Return the (X, Y) coordinate for the center point of the cell that contains the specified text.  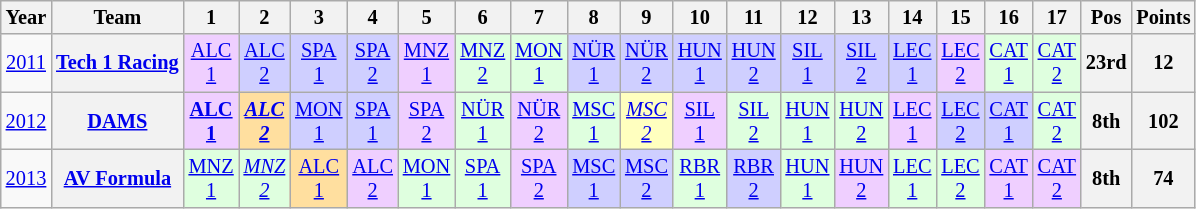
4 (372, 17)
RBR1 (700, 178)
Points (1163, 17)
DAMS (117, 121)
6 (482, 17)
RBR2 (754, 178)
2 (265, 17)
Year (26, 17)
13 (861, 17)
2012 (26, 121)
16 (1009, 17)
3 (318, 17)
AV Formula (117, 178)
2011 (26, 63)
74 (1163, 178)
7 (538, 17)
Tech 1 Racing (117, 63)
2013 (26, 178)
1 (212, 17)
5 (426, 17)
11 (754, 17)
Team (117, 17)
15 (960, 17)
10 (700, 17)
8 (594, 17)
102 (1163, 121)
9 (646, 17)
23rd (1106, 63)
14 (912, 17)
17 (1057, 17)
Pos (1106, 17)
